Locate the cell with the specified text and output its [x, y] center coordinate. 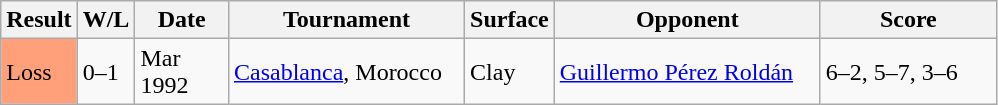
Guillermo Pérez Roldán [687, 72]
Loss [39, 72]
Tournament [346, 20]
Surface [510, 20]
W/L [106, 20]
Clay [510, 72]
6–2, 5–7, 3–6 [908, 72]
Result [39, 20]
Opponent [687, 20]
Score [908, 20]
Mar 1992 [182, 72]
Casablanca, Morocco [346, 72]
Date [182, 20]
0–1 [106, 72]
